Provide the (x, y) coordinate of the cell's center where the given text is located.  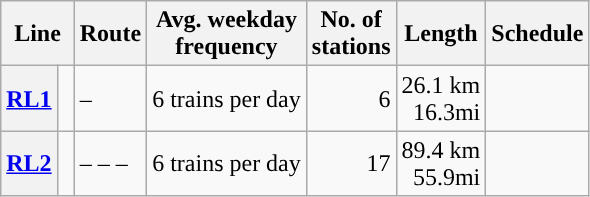
No. ofstations (351, 34)
89.4 km55.9mi (441, 164)
Schedule (538, 34)
Avg. weekday frequency (227, 34)
– – – (110, 164)
Line (38, 34)
– (110, 98)
RL1 (29, 98)
Length (441, 34)
6 (351, 98)
26.1 km16.3mi (441, 98)
Route (110, 34)
17 (351, 164)
RL2 (29, 164)
